Pinpoint the cell where the given text exists, returning its [X, Y] midpoint coordinate. 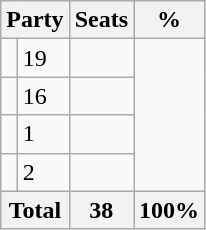
19 [43, 58]
100% [170, 210]
38 [101, 210]
2 [43, 172]
1 [43, 134]
Party [35, 20]
% [170, 20]
Total [35, 210]
16 [43, 96]
Seats [101, 20]
